Pinpoint the cell where the given text exists, returning its (X, Y) midpoint coordinate. 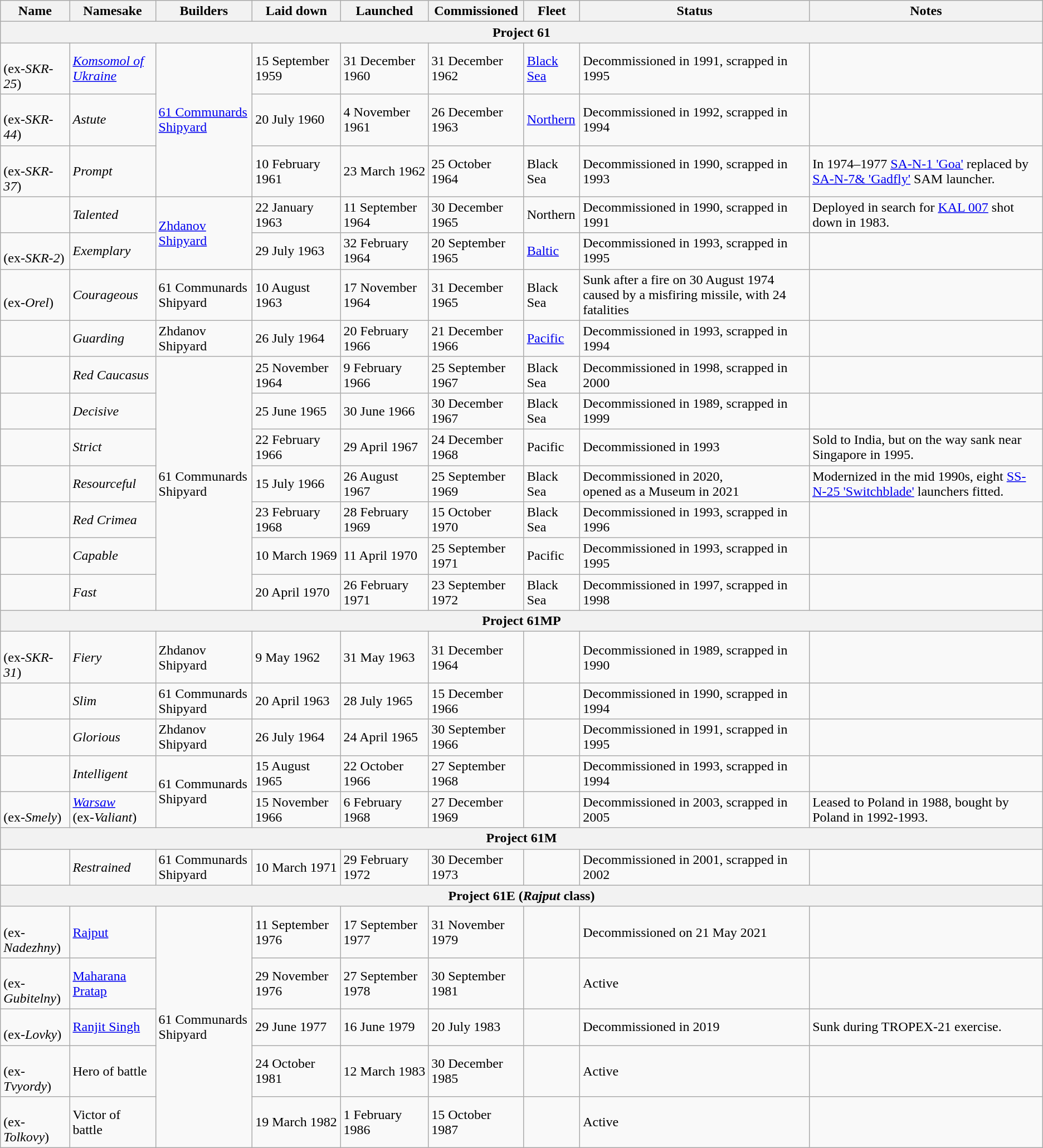
(ex-SKR-37) (35, 171)
Status (695, 11)
29 June 1977 (296, 1027)
(ex-Lovky) (35, 1027)
28 July 1965 (384, 701)
Glorious (113, 737)
Modernized in the mid 1990s, eight SS-N-25 'Switchblade' launchers fitted. (926, 483)
Leased to Poland in 1988, bought by Poland in 1992-1993. (926, 810)
23 March 1962 (384, 171)
27 December 1969 (476, 810)
Baltic (552, 251)
Ranjit Singh (113, 1027)
25 September 1971 (476, 556)
Decommissioned on 21 May 2021 (695, 932)
(ex-Tolkovy) (35, 1122)
22 January 1963 (296, 215)
Decommissioned in 1993, scrapped in 1996 (695, 520)
Fiery (113, 657)
29 April 1967 (384, 447)
Strict (113, 447)
(ex-SKR-2) (35, 251)
22 October 1966 (384, 773)
Decommissioned in 1990, scrapped in 1994 (695, 701)
Decommissioned in 1998, scrapped in 2000 (695, 374)
9 May 1962 (296, 657)
Decommissioned in 1989, scrapped in 1990 (695, 657)
Decommissioned in 2019 (695, 1027)
15 July 1966 (296, 483)
25 November 1964 (296, 374)
23 September 1972 (476, 593)
30 September 1981 (476, 983)
25 June 1965 (296, 411)
21 December 1966 (476, 339)
Astute (113, 120)
Laid down (296, 11)
27 September 1968 (476, 773)
28 February 1969 (384, 520)
17 November 1964 (384, 295)
(ex-Smely) (35, 810)
15 August 1965 (296, 773)
Decommissioned in 2001, scrapped in 2002 (695, 867)
Decommissioned in 1989, scrapped in 1999 (695, 411)
1 February 1986 (384, 1122)
(ex-Nadezhny) (35, 932)
24 October 1981 (296, 1071)
30 September 1966 (476, 737)
30 December 1973 (476, 867)
9 February 1966 (384, 374)
24 April 1965 (384, 737)
15 December 1966 (476, 701)
Decommissioned in 2020, opened as a Museum in 2021 (695, 483)
6 February 1968 (384, 810)
26 December 1963 (476, 120)
Capable (113, 556)
24 December 1968 (476, 447)
10 February 1961 (296, 171)
Builders (204, 11)
Fast (113, 593)
22 February 1966 (296, 447)
Project 61 (521, 32)
(ex-Gubitelny) (35, 983)
4 November 1961 (384, 120)
15 October 1970 (476, 520)
Hero of battle (113, 1071)
31 December 1962 (476, 69)
Namesake (113, 11)
10 August 1963 (296, 295)
23 February 1968 (296, 520)
10 March 1971 (296, 867)
25 October 1964 (476, 171)
30 June 1966 (384, 411)
Guarding (113, 339)
30 December 1965 (476, 215)
19 March 1982 (296, 1122)
31 May 1963 (384, 657)
Sunk after a fire on 30 August 1974 caused by a misfiring missile, with 24 fatalities (695, 295)
16 June 1979 (384, 1027)
Talented (113, 215)
25 September 1967 (476, 374)
In 1974–1977 SA-N-1 'Goa' replaced by SA-N-7& 'Gadfly' SAM launcher. (926, 171)
Name (35, 11)
Restrained (113, 867)
15 November 1966 (296, 810)
Project 61E (Rajput class) (521, 896)
25 September 1969 (476, 483)
31 December 1964 (476, 657)
Project 61MP (521, 621)
Sold to India, but on the way sank near Singapore in 1995. (926, 447)
Launched (384, 11)
Decommissioned in 1990, scrapped in 1991 (695, 215)
30 December 1967 (476, 411)
Sunk during TROPEX-21 exercise. (926, 1027)
Prompt (113, 171)
32 February 1964 (384, 251)
(ex-SKR-25) (35, 69)
Red Caucasus (113, 374)
Decommissioned in 1993 (695, 447)
10 March 1969 (296, 556)
11 September 1976 (296, 932)
Fleet (552, 11)
29 July 1963 (296, 251)
20 September 1965 (476, 251)
Decommissioned in 1997, scrapped in 1998 (695, 593)
Commissioned (476, 11)
15 October 1987 (476, 1122)
Intelligent (113, 773)
(ex-Orel) (35, 295)
26 August 1967 (384, 483)
12 March 1983 (384, 1071)
29 November 1976 (296, 983)
Decommissioned in 2003, scrapped in 2005 (695, 810)
31 November 1979 (476, 932)
Warsaw (ex-Valiant) (113, 810)
29 February 1972 (384, 867)
30 December 1985 (476, 1071)
Rajput (113, 932)
20 July 1983 (476, 1027)
Slim (113, 701)
20 April 1970 (296, 593)
Decommissioned in 1990, scrapped in 1993 (695, 171)
Deployed in search for KAL 007 shot down in 1983. (926, 215)
Decisive (113, 411)
11 April 1970 (384, 556)
17 September 1977 (384, 932)
Maharana Pratap (113, 983)
31 December 1960 (384, 69)
Courageous (113, 295)
(ex-Tvyordy) (35, 1071)
11 September 1964 (384, 215)
Project 61M (521, 838)
Red Crimea (113, 520)
Komsomol of Ukraine (113, 69)
15 September 1959 (296, 69)
Resourceful (113, 483)
20 February 1966 (384, 339)
27 September 1978 (384, 983)
31 December 1965 (476, 295)
Victor of battle (113, 1122)
Decommissioned in 1992, scrapped in 1994 (695, 120)
Exemplary (113, 251)
20 July 1960 (296, 120)
26 February 1971 (384, 593)
(ex-SKR-31) (35, 657)
Notes (926, 11)
(ex-SKR-44) (35, 120)
20 April 1963 (296, 701)
